Identify which cell holds the provided text, then report its (x, y) central coordinate. 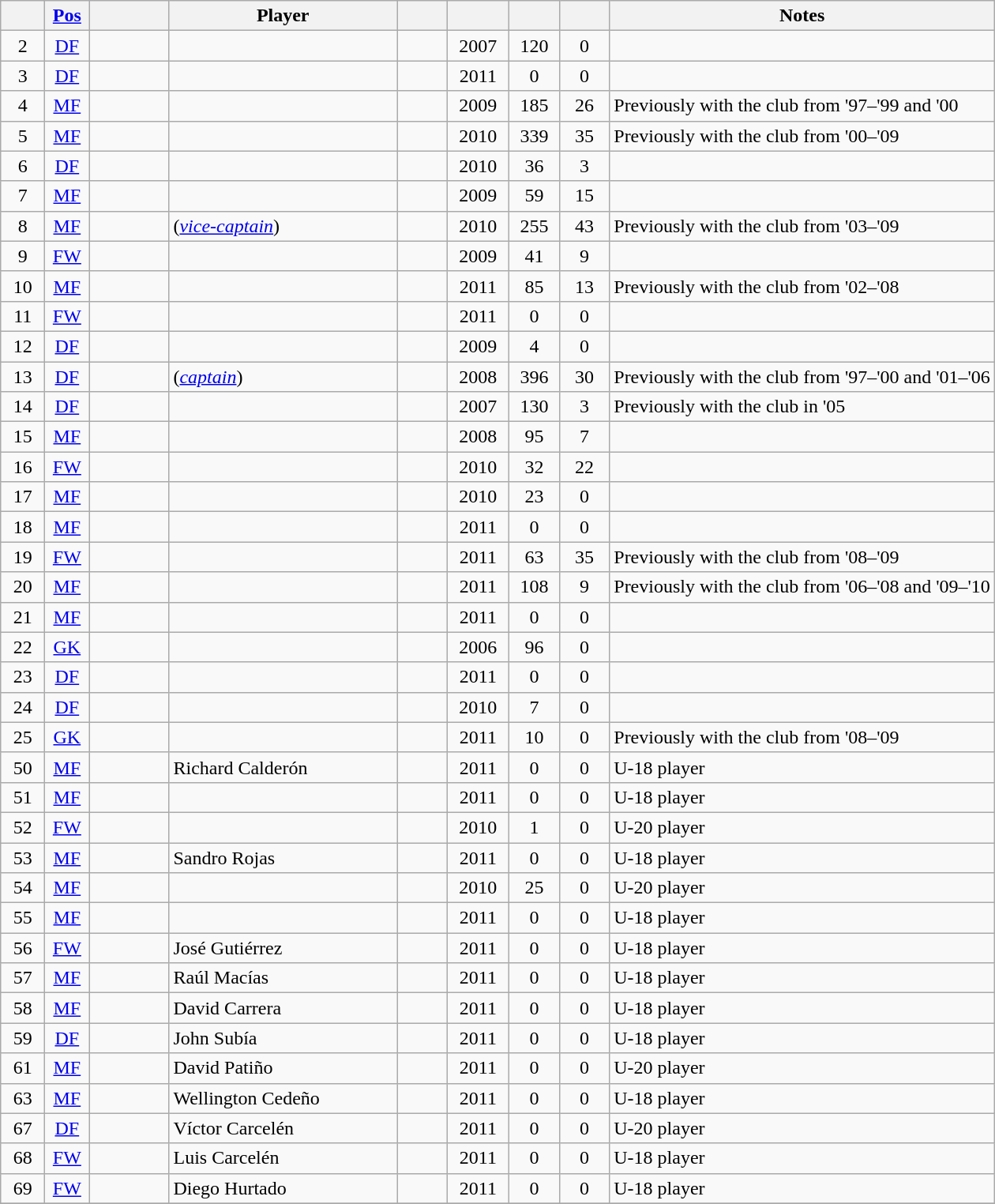
396 (535, 377)
Previously with the club from '06–'08 and '09–'10 (802, 587)
11 (23, 316)
5 (23, 136)
55 (23, 918)
John Subía (283, 1038)
20 (23, 587)
120 (535, 46)
50 (23, 767)
(vice-captain) (283, 226)
41 (535, 256)
24 (23, 707)
6 (23, 166)
68 (23, 1158)
69 (23, 1188)
(captain) (283, 377)
30 (584, 377)
185 (535, 106)
56 (23, 948)
130 (535, 407)
14 (23, 407)
David Carrera (283, 1008)
51 (23, 797)
21 (23, 617)
52 (23, 827)
Luis Carcelén (283, 1158)
Raúl Macías (283, 978)
12 (23, 346)
8 (23, 226)
Víctor Carcelén (283, 1128)
Pos (67, 16)
Previously with the club from '03–'09 (802, 226)
61 (23, 1068)
26 (584, 106)
19 (23, 557)
Previously with the club from '97–'00 and '01–'06 (802, 377)
255 (535, 226)
Notes (802, 16)
Previously with the club from '00–'09 (802, 136)
108 (535, 587)
Richard Calderón (283, 767)
2 (23, 46)
Previously with the club from '02–'08 (802, 286)
57 (23, 978)
1 (535, 827)
54 (23, 888)
32 (535, 467)
Sandro Rojas (283, 857)
43 (584, 226)
Previously with the club from '97–'99 and '00 (802, 106)
95 (535, 437)
339 (535, 136)
85 (535, 286)
José Gutiérrez (283, 948)
16 (23, 467)
18 (23, 527)
David Patiño (283, 1068)
96 (535, 647)
58 (23, 1008)
67 (23, 1128)
Diego Hurtado (283, 1188)
Wellington Cedeño (283, 1098)
Previously with the club in '05 (802, 407)
17 (23, 497)
Player (283, 16)
2006 (479, 647)
36 (535, 166)
53 (23, 857)
